Output the [X, Y] coordinate of the center of the cell containing the given text.  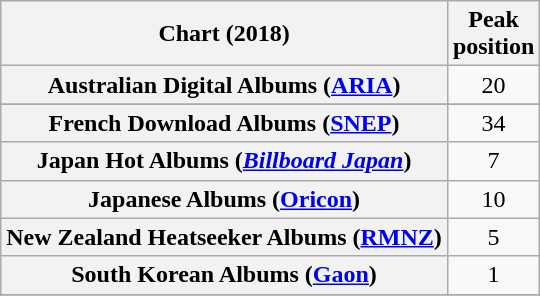
Japan Hot Albums (Billboard Japan) [224, 161]
New Zealand Heatseeker Albums (RMNZ) [224, 237]
34 [493, 123]
South Korean Albums (Gaon) [224, 275]
5 [493, 237]
7 [493, 161]
Australian Digital Albums (ARIA) [224, 85]
20 [493, 85]
Peak position [493, 34]
10 [493, 199]
1 [493, 275]
Chart (2018) [224, 34]
Japanese Albums (Oricon) [224, 199]
French Download Albums (SNEP) [224, 123]
